Identify which cell holds the provided text, then report its [X, Y] central coordinate. 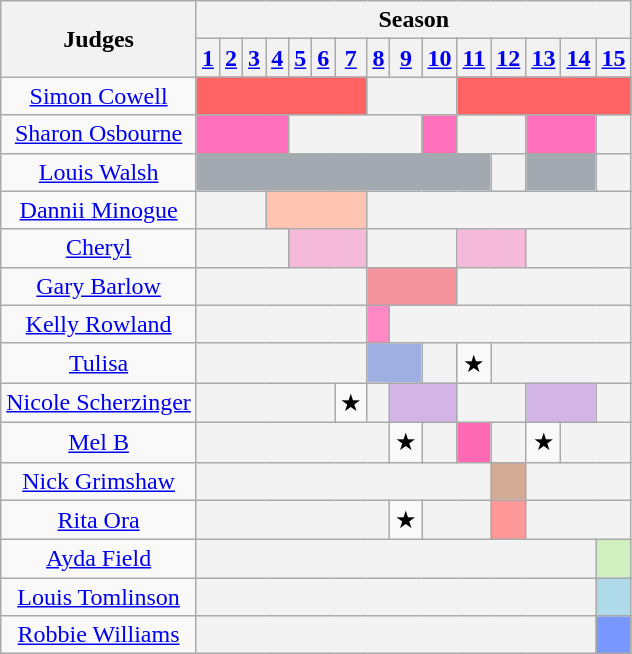
4 [278, 58]
Tulisa [99, 363]
9 [406, 58]
Ayda Field [99, 559]
11 [474, 58]
Season [414, 20]
Nick Grimshaw [99, 481]
3 [254, 58]
2 [230, 58]
14 [578, 58]
8 [378, 58]
Dannii Minogue [99, 210]
Kelly Rowland [99, 324]
Mel B [99, 442]
7 [351, 58]
Louis Walsh [99, 172]
Simon Cowell [99, 96]
Robbie Williams [99, 635]
Gary Barlow [99, 286]
5 [300, 58]
Judges [99, 39]
1 [208, 58]
Louis Tomlinson [99, 597]
Rita Ora [99, 520]
6 [324, 58]
13 [544, 58]
10 [440, 58]
Nicole Scherzinger [99, 403]
12 [508, 58]
15 [614, 58]
Cheryl [99, 248]
Sharon Osbourne [99, 134]
